Locate the cell with the specified text and output its (x, y) center coordinate. 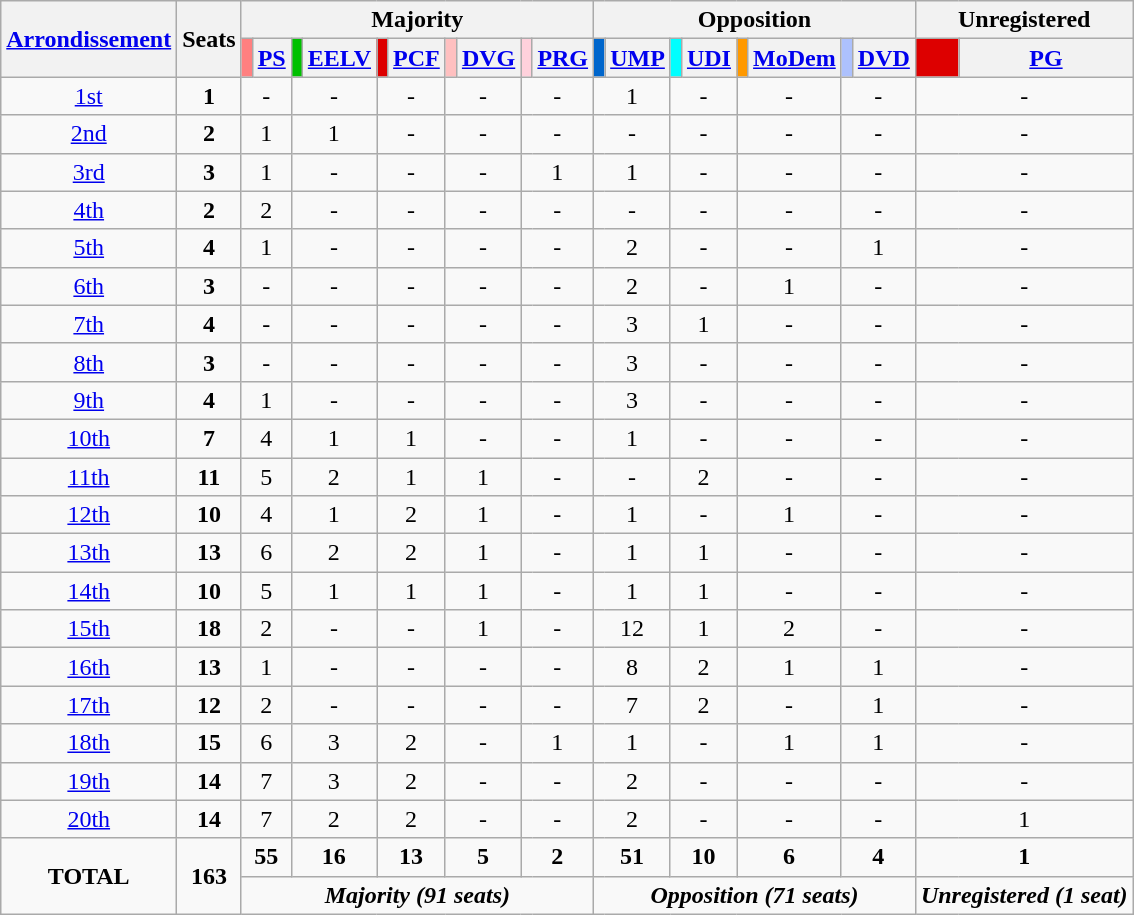
PG (1046, 58)
14th (89, 591)
7th (89, 324)
Unregistered (1024, 20)
PS (272, 58)
Unregistered (1 seat) (1024, 895)
2nd (89, 134)
UMP (638, 58)
Opposition (71 seats) (755, 895)
55 (266, 857)
5th (89, 248)
MoDem (795, 58)
DVG (488, 58)
15 (209, 743)
163 (209, 876)
12th (89, 515)
Seats (209, 39)
18 (209, 629)
10th (89, 438)
8 (632, 667)
20th (89, 819)
19th (89, 781)
4th (89, 210)
Opposition (755, 20)
13th (89, 553)
8th (89, 362)
DVD (884, 58)
6th (89, 286)
Arrondissement (89, 39)
18th (89, 743)
51 (632, 857)
15th (89, 629)
PCF (417, 58)
UDI (708, 58)
16th (89, 667)
3rd (89, 172)
9th (89, 400)
11th (89, 477)
11 (209, 477)
Majority (417, 20)
17th (89, 705)
Majority (91 seats) (417, 895)
16 (334, 857)
PRG (563, 58)
EELV (339, 58)
1st (89, 96)
TOTAL (89, 876)
